Extract the (X, Y) coordinate from the center of the cell holding the provided text.  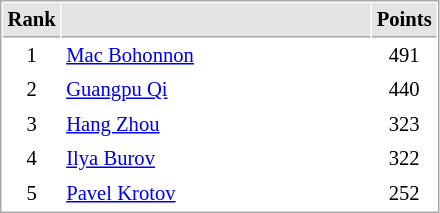
Guangpu Qi (216, 90)
Points (404, 20)
440 (404, 90)
3 (32, 124)
252 (404, 194)
5 (32, 194)
323 (404, 124)
Rank (32, 20)
322 (404, 158)
2 (32, 90)
491 (404, 56)
1 (32, 56)
Hang Zhou (216, 124)
Pavel Krotov (216, 194)
Mac Bohonnon (216, 56)
Ilya Burov (216, 158)
4 (32, 158)
